Extract the (X, Y) coordinate from the center of the cell holding the provided text.  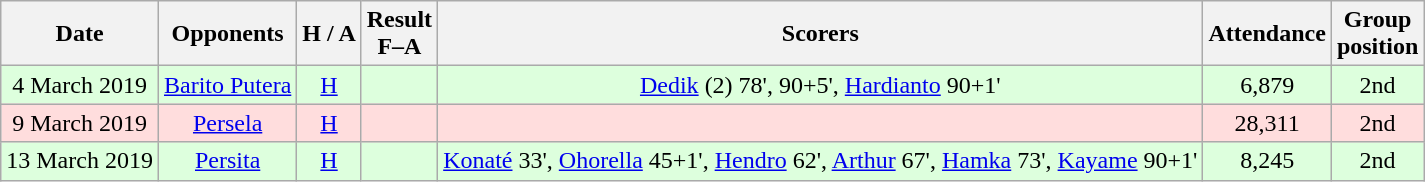
6,879 (1267, 85)
Dedik (2) 78', 90+5', Hardianto 90+1' (820, 85)
Persita (227, 161)
ResultF–A (399, 34)
28,311 (1267, 123)
13 March 2019 (80, 161)
Attendance (1267, 34)
Barito Putera (227, 85)
8,245 (1267, 161)
9 March 2019 (80, 123)
Persela (227, 123)
Scorers (820, 34)
4 March 2019 (80, 85)
Date (80, 34)
H / A (329, 34)
Konaté 33', Ohorella 45+1', Hendro 62', Arthur 67', Hamka 73', Kayame 90+1' (820, 161)
Opponents (227, 34)
Groupposition (1377, 34)
